Capture the cell that displays the provided text and extract its (x, y) central coordinate. 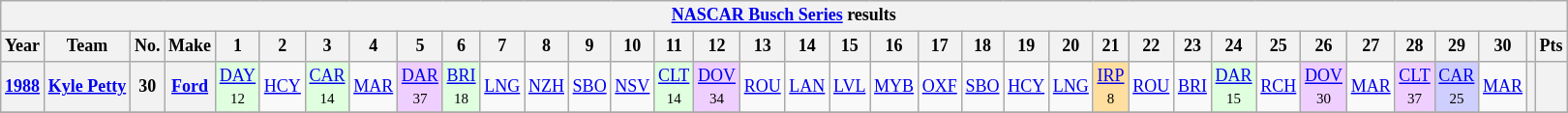
NSV (633, 87)
11 (674, 46)
DAR37 (420, 87)
10 (633, 46)
Year (23, 46)
15 (850, 46)
23 (1192, 46)
24 (1233, 46)
No. (147, 46)
NASCAR Busch Series results (784, 15)
CLT14 (674, 87)
DAY12 (237, 87)
16 (894, 46)
LAN (807, 87)
20 (1070, 46)
CAR14 (327, 87)
MYB (894, 87)
7 (502, 46)
6 (461, 46)
BRI18 (461, 87)
1 (237, 46)
14 (807, 46)
26 (1324, 46)
CAR25 (1457, 87)
25 (1279, 46)
RCH (1279, 87)
29 (1457, 46)
21 (1111, 46)
2 (283, 46)
BRI (1192, 87)
13 (763, 46)
18 (982, 46)
1988 (23, 87)
CLT37 (1415, 87)
Make (190, 46)
Ford (190, 87)
LVL (850, 87)
3 (327, 46)
8 (547, 46)
DOV30 (1324, 87)
5 (420, 46)
28 (1415, 46)
4 (374, 46)
27 (1371, 46)
DOV34 (717, 87)
12 (717, 46)
Pts (1551, 46)
9 (589, 46)
NZH (547, 87)
IRP8 (1111, 87)
Kyle Petty (87, 87)
Team (87, 46)
OXF (939, 87)
19 (1026, 46)
DAR15 (1233, 87)
22 (1152, 46)
17 (939, 46)
